Return (x, y) of the center of cell containing provided text 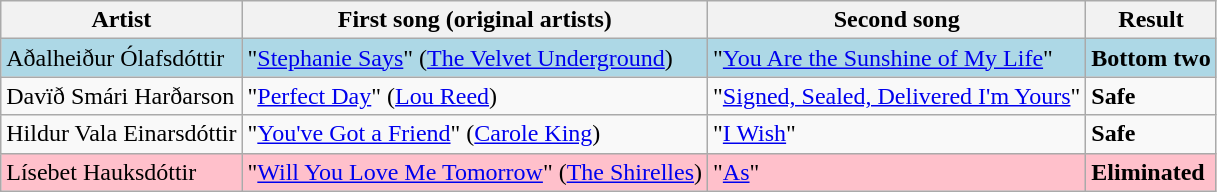
"I Wish" (897, 134)
Lísebet Hauksdóttir (122, 172)
"You Are the Sunshine of My Life" (897, 58)
Eliminated (1151, 172)
"Perfect Day" (Lou Reed) (475, 96)
"Stephanie Says" (The Velvet Underground) (475, 58)
"Will You Love Me Tomorrow" (The Shirelles) (475, 172)
"Signed, Sealed, Delivered I'm Yours" (897, 96)
Artist (122, 20)
Bottom two (1151, 58)
First song (original artists) (475, 20)
Result (1151, 20)
Hildur Vala Einarsdóttir (122, 134)
Aðalheiður Ólafsdóttir (122, 58)
Second song (897, 20)
Davïð Smári Harðarson (122, 96)
"As" (897, 172)
"You've Got a Friend" (Carole King) (475, 134)
